Pinpoint the cell where the given text exists, returning its (X, Y) midpoint coordinate. 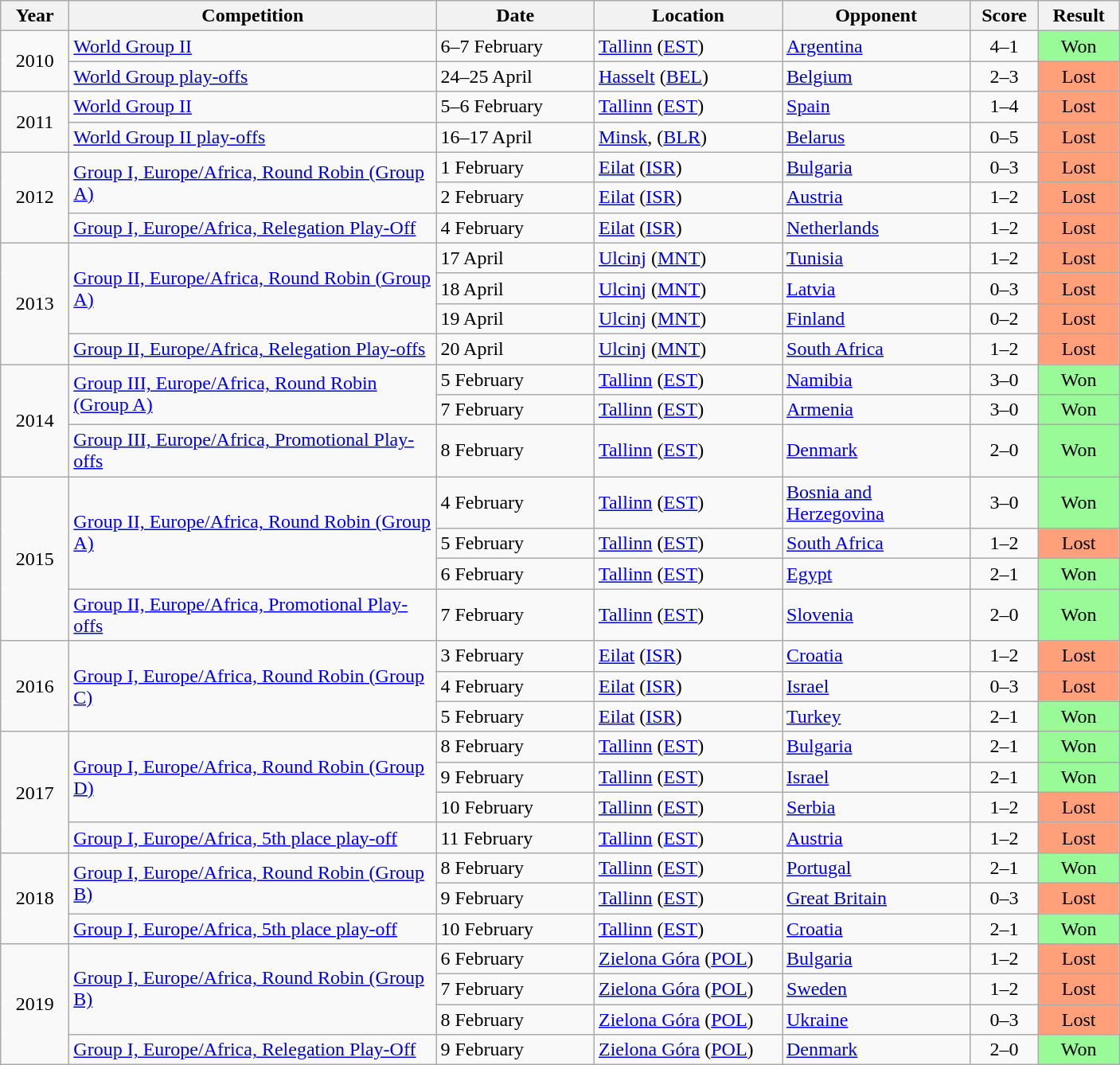
Egypt (876, 574)
Sweden (876, 989)
Group II, Europe/Africa, Relegation Play-offs (253, 349)
Result (1079, 16)
19 April (516, 318)
Spain (876, 107)
2013 (35, 303)
Turkey (876, 716)
Tunisia (876, 258)
5–6 February (516, 107)
2010 (35, 61)
Competition (253, 16)
17 April (516, 258)
Group III, Europe/Africa, Round Robin (Group A) (253, 395)
2017 (35, 792)
Hasselt (BEL) (688, 76)
Group III, Europe/Africa, Promotional Play-offs (253, 451)
2012 (35, 197)
11 February (516, 837)
2018 (35, 898)
Group II, Europe/Africa, Promotional Play-offs (253, 614)
Group I, Europe/Africa, Round Robin (Group C) (253, 686)
2016 (35, 686)
Group I, Europe/Africa, Round Robin (Group D) (253, 777)
Portugal (876, 868)
Bosnia and Herzegovina (876, 503)
Score (1005, 16)
3 February (516, 656)
2 February (516, 197)
18 April (516, 288)
0–2 (1005, 318)
2–3 (1005, 76)
Great Britain (876, 898)
World Group II play-offs (253, 137)
24–25 April (516, 76)
Netherlands (876, 228)
1–4 (1005, 107)
Argentina (876, 46)
Serbia (876, 807)
Year (35, 16)
World Group play-offs (253, 76)
Belarus (876, 137)
Date (516, 16)
16–17 April (516, 137)
Slovenia (876, 614)
4–1 (1005, 46)
Group I, Europe/Africa, Round Robin (Group A) (253, 182)
1 February (516, 167)
2011 (35, 122)
2015 (35, 559)
Opponent (876, 16)
20 April (516, 349)
Belgium (876, 76)
Ukraine (876, 1020)
6–7 February (516, 46)
2014 (35, 420)
Location (688, 16)
Namibia (876, 380)
Armenia (876, 410)
2019 (35, 1005)
Finland (876, 318)
Minsk, (BLR) (688, 137)
Latvia (876, 288)
0–5 (1005, 137)
